Identify which cell holds the provided text, then report its (X, Y) central coordinate. 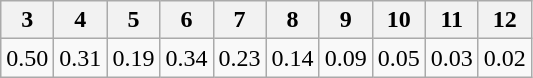
6 (186, 20)
0.34 (186, 58)
3 (28, 20)
0.19 (134, 58)
11 (452, 20)
0.23 (240, 58)
9 (346, 20)
5 (134, 20)
10 (398, 20)
0.09 (346, 58)
8 (292, 20)
0.50 (28, 58)
0.05 (398, 58)
7 (240, 20)
0.02 (504, 58)
0.14 (292, 58)
0.31 (80, 58)
0.03 (452, 58)
4 (80, 20)
12 (504, 20)
